Pinpoint the cell where the given text exists, returning its (x, y) midpoint coordinate. 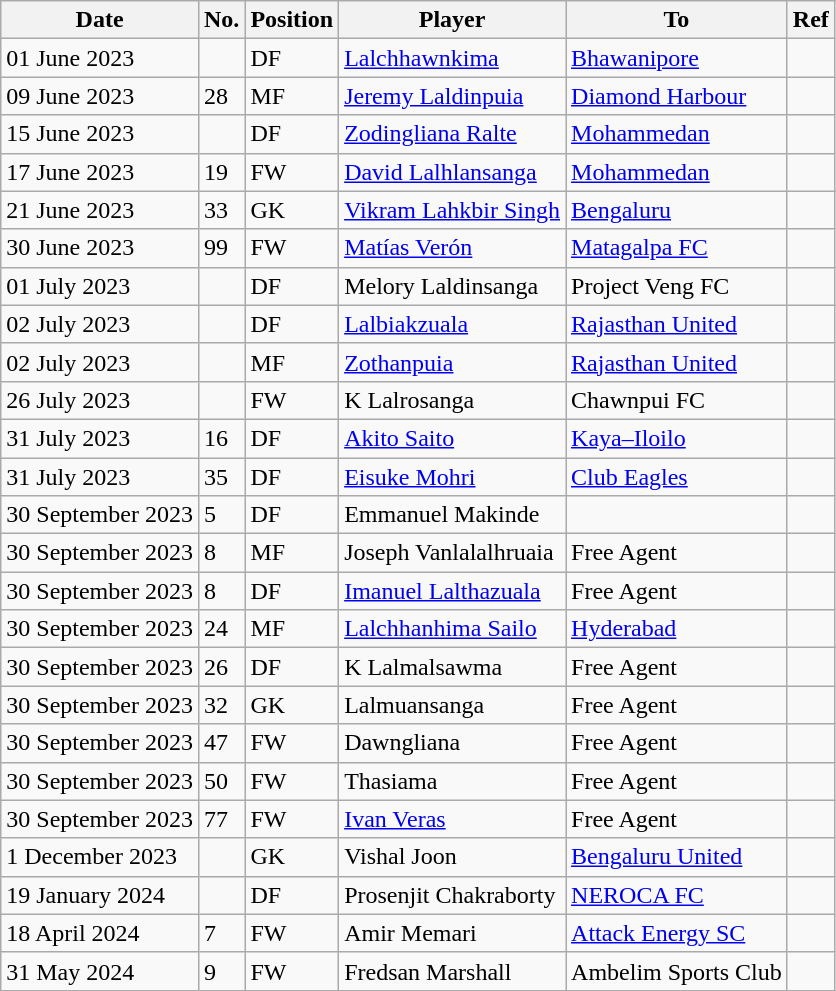
26 (221, 667)
Lalchhawnkima (452, 58)
Thasiama (452, 781)
NEROCA FC (677, 895)
Hyderabad (677, 629)
19 January 2024 (100, 895)
26 July 2023 (100, 400)
28 (221, 96)
Ivan Veras (452, 819)
30 June 2023 (100, 248)
Club Eagles (677, 477)
Kaya–Iloilo (677, 438)
Prosenjit Chakraborty (452, 895)
Jeremy Laldinpuia (452, 96)
16 (221, 438)
Akito Saito (452, 438)
Chawnpui FC (677, 400)
77 (221, 819)
Ref (810, 20)
15 June 2023 (100, 134)
K Lalrosanga (452, 400)
18 April 2024 (100, 933)
5 (221, 515)
Emmanuel Makinde (452, 515)
1 December 2023 (100, 857)
32 (221, 705)
35 (221, 477)
Zothanpuia (452, 362)
17 June 2023 (100, 172)
Attack Energy SC (677, 933)
01 July 2023 (100, 286)
19 (221, 172)
01 June 2023 (100, 58)
50 (221, 781)
K Lalmalsawma (452, 667)
7 (221, 933)
Bengaluru United (677, 857)
No. (221, 20)
24 (221, 629)
Diamond Harbour (677, 96)
47 (221, 743)
Bengaluru (677, 210)
09 June 2023 (100, 96)
David Lalhlansanga (452, 172)
Lalchhanhima Sailo (452, 629)
Fredsan Marshall (452, 971)
Amir Memari (452, 933)
21 June 2023 (100, 210)
Vishal Joon (452, 857)
Imanuel Lalthazuala (452, 591)
Joseph Vanlalalhruaia (452, 553)
Eisuke Mohri (452, 477)
33 (221, 210)
Zodingliana Ralte (452, 134)
31 May 2024 (100, 971)
9 (221, 971)
To (677, 20)
Lalmuansanga (452, 705)
Matías Verón (452, 248)
Matagalpa FC (677, 248)
Dawngliana (452, 743)
Position (292, 20)
99 (221, 248)
Ambelim Sports Club (677, 971)
Date (100, 20)
Lalbiakzuala (452, 324)
Bhawanipore (677, 58)
Player (452, 20)
Vikram Lahkbir Singh (452, 210)
Project Veng FC (677, 286)
Melory Laldinsanga (452, 286)
